Locate the cell with the specified text and output its (x, y) center coordinate. 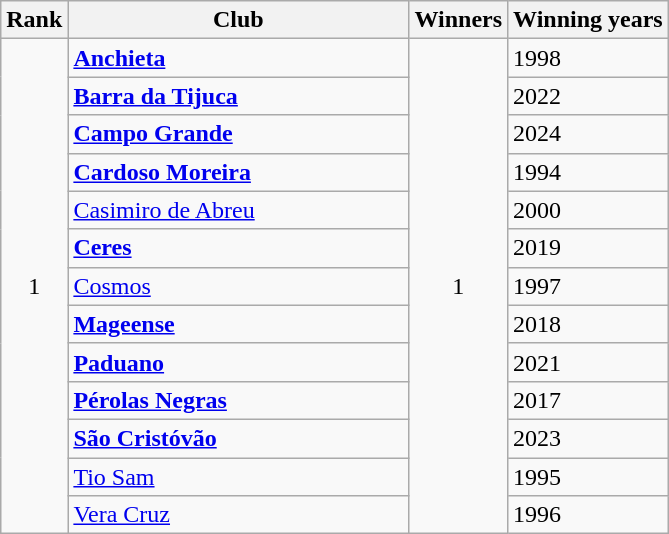
Mageense (238, 324)
2000 (588, 210)
2024 (588, 134)
Tio Sam (238, 477)
2018 (588, 324)
Winning years (588, 20)
Casimiro de Abreu (238, 210)
2022 (588, 96)
Winners (458, 20)
1996 (588, 515)
Club (238, 20)
2017 (588, 400)
Pérolas Negras (238, 400)
1998 (588, 58)
1994 (588, 172)
Anchieta (238, 58)
2021 (588, 362)
Vera Cruz (238, 515)
1997 (588, 286)
Cosmos (238, 286)
1995 (588, 477)
2019 (588, 248)
2023 (588, 438)
São Cristóvão (238, 438)
Ceres (238, 248)
Cardoso Moreira (238, 172)
Barra da Tijuca (238, 96)
Campo Grande (238, 134)
Paduano (238, 362)
Rank (34, 20)
